From the cell containing the given text, extract its center point as (X, Y) coordinate. 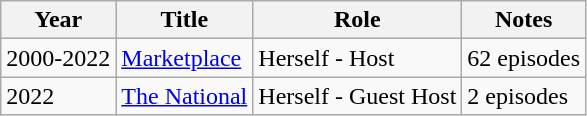
Title (184, 20)
62 episodes (524, 58)
2022 (58, 96)
Role (358, 20)
Notes (524, 20)
Herself - Host (358, 58)
2 episodes (524, 96)
Marketplace (184, 58)
The National (184, 96)
Herself - Guest Host (358, 96)
2000-2022 (58, 58)
Year (58, 20)
